Scan for the cell matching the given text and deliver its (x, y) coordinate at center. 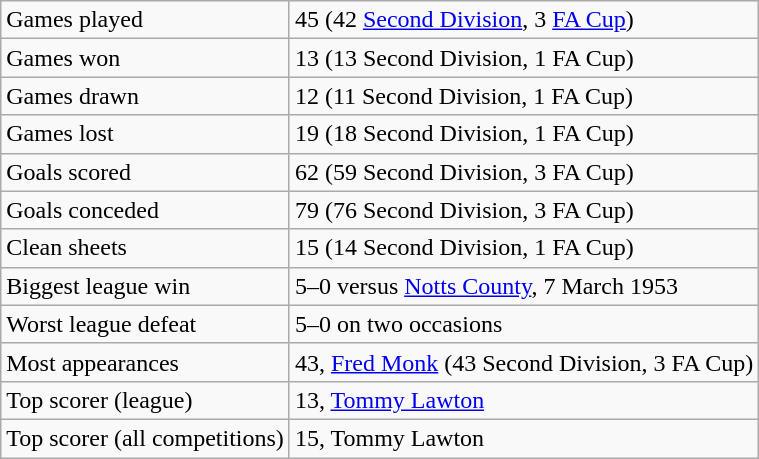
15 (14 Second Division, 1 FA Cup) (524, 248)
62 (59 Second Division, 3 FA Cup) (524, 172)
Clean sheets (146, 248)
13 (13 Second Division, 1 FA Cup) (524, 58)
45 (42 Second Division, 3 FA Cup) (524, 20)
5–0 versus Notts County, 7 March 1953 (524, 286)
Games won (146, 58)
Top scorer (all competitions) (146, 438)
Top scorer (league) (146, 400)
Games drawn (146, 96)
15, Tommy Lawton (524, 438)
Most appearances (146, 362)
Biggest league win (146, 286)
43, Fred Monk (43 Second Division, 3 FA Cup) (524, 362)
Worst league defeat (146, 324)
19 (18 Second Division, 1 FA Cup) (524, 134)
Goals conceded (146, 210)
79 (76 Second Division, 3 FA Cup) (524, 210)
13, Tommy Lawton (524, 400)
Games lost (146, 134)
Goals scored (146, 172)
12 (11 Second Division, 1 FA Cup) (524, 96)
Games played (146, 20)
5–0 on two occasions (524, 324)
